Return the (X, Y) coordinate for the center point of the cell that contains the specified text.  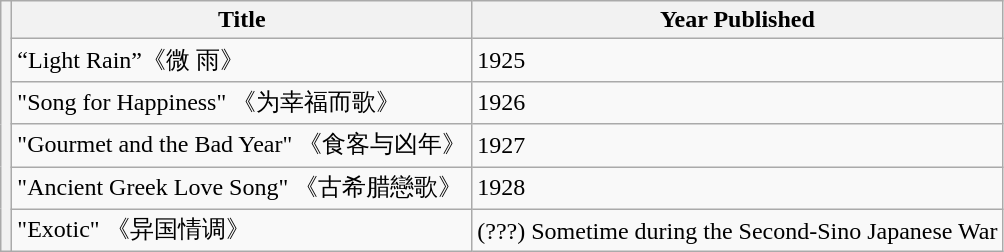
(???) Sometime during the Second-Sino Japanese War (738, 230)
1925 (738, 60)
"Ancient Greek Love Song" 《古希腊戀歌》 (242, 188)
1926 (738, 102)
"Song for Happiness" 《为幸福而歌》 (242, 102)
Title (242, 20)
Year Published (738, 20)
"Exotic" 《异国情调》 (242, 230)
1928 (738, 188)
“Light Rain”《微 雨》 (242, 60)
1927 (738, 146)
"Gourmet and the Bad Year" 《食客与凶年》 (242, 146)
